Search for the cell housing the specified text and yield its [X, Y] center coordinate. 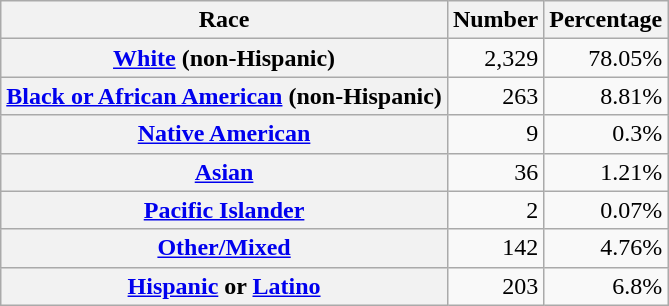
Other/Mixed [224, 248]
White (non-Hispanic) [224, 58]
6.8% [606, 286]
9 [495, 134]
203 [495, 286]
Percentage [606, 20]
36 [495, 172]
Black or African American (non-Hispanic) [224, 96]
0.3% [606, 134]
142 [495, 248]
1.21% [606, 172]
Number [495, 20]
2 [495, 210]
Asian [224, 172]
Pacific Islander [224, 210]
8.81% [606, 96]
Hispanic or Latino [224, 286]
Native American [224, 134]
2,329 [495, 58]
78.05% [606, 58]
0.07% [606, 210]
4.76% [606, 248]
Race [224, 20]
263 [495, 96]
